Pinpoint the cell where the given text exists, returning its [X, Y] midpoint coordinate. 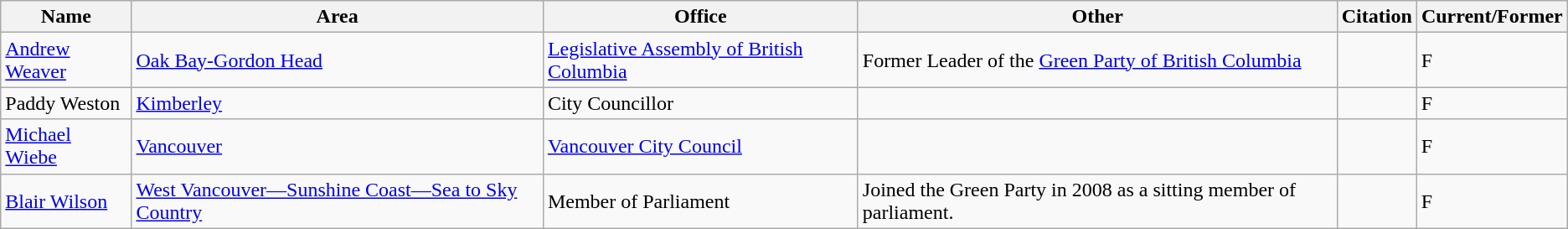
Blair Wilson [66, 201]
City Councillor [700, 103]
Oak Bay-Gordon Head [337, 60]
Current/Former [1492, 17]
Citation [1377, 17]
Former Leader of the Green Party of British Columbia [1097, 60]
West Vancouver—Sunshine Coast—Sea to Sky Country [337, 201]
Office [700, 17]
Joined the Green Party in 2008 as a sitting member of parliament. [1097, 201]
Kimberley [337, 103]
Legislative Assembly of British Columbia [700, 60]
Michael Wiebe [66, 146]
Paddy Weston [66, 103]
Vancouver [337, 146]
Andrew Weaver [66, 60]
Name [66, 17]
Vancouver City Council [700, 146]
Other [1097, 17]
Area [337, 17]
Member of Parliament [700, 201]
